Extract the (x, y) coordinate from the center of the cell holding the provided text.  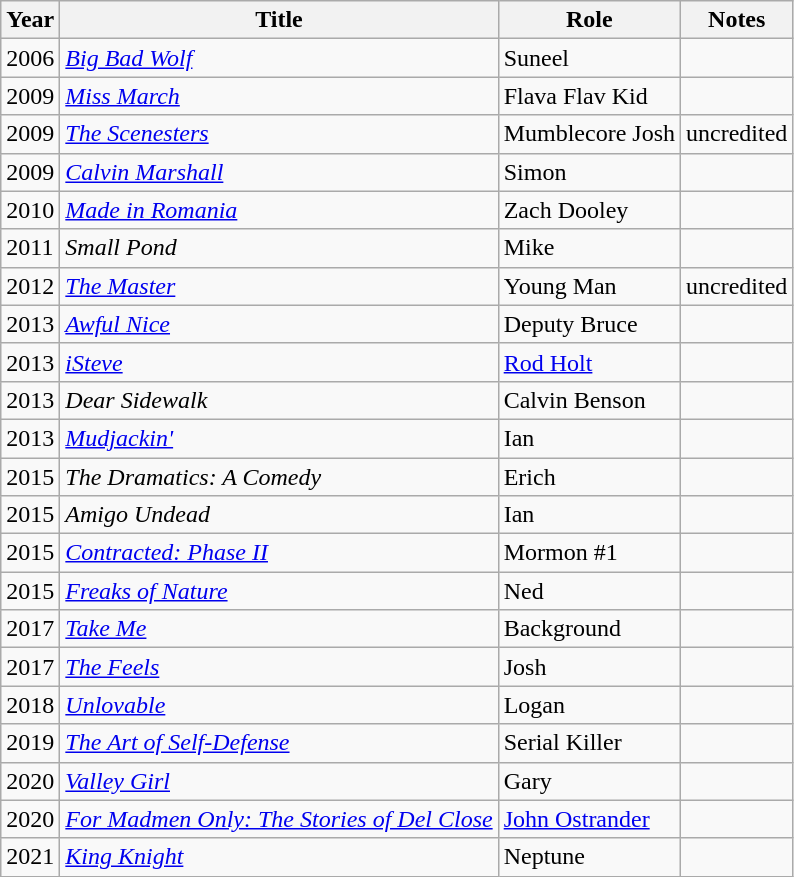
2021 (30, 857)
For Madmen Only: The Stories of Del Close (279, 819)
Take Me (279, 629)
Ned (589, 591)
Young Man (589, 286)
The Art of Self-Defense (279, 743)
Calvin Benson (589, 400)
Mike (589, 248)
The Feels (279, 667)
Simon (589, 172)
Erich (589, 477)
Josh (589, 667)
The Scenesters (279, 134)
Unlovable (279, 705)
Calvin Marshall (279, 172)
Neptune (589, 857)
Made in Romania (279, 210)
Awful Nice (279, 324)
Miss March (279, 96)
2010 (30, 210)
The Dramatics: A Comedy (279, 477)
Background (589, 629)
2012 (30, 286)
John Ostrander (589, 819)
Role (589, 20)
Serial Killer (589, 743)
Mudjackin' (279, 438)
Suneel (589, 58)
King Knight (279, 857)
iSteve (279, 362)
Freaks of Nature (279, 591)
Title (279, 20)
2011 (30, 248)
2006 (30, 58)
The Master (279, 286)
Valley Girl (279, 781)
2018 (30, 705)
Amigo Undead (279, 515)
Rod Holt (589, 362)
Mumblecore Josh (589, 134)
Flava Flav Kid (589, 96)
Gary (589, 781)
Big Bad Wolf (279, 58)
Logan (589, 705)
Contracted: Phase II (279, 553)
Year (30, 20)
Notes (737, 20)
Dear Sidewalk (279, 400)
Deputy Bruce (589, 324)
Mormon #1 (589, 553)
Small Pond (279, 248)
Zach Dooley (589, 210)
2019 (30, 743)
